Return [X, Y] of the center of cell containing provided text 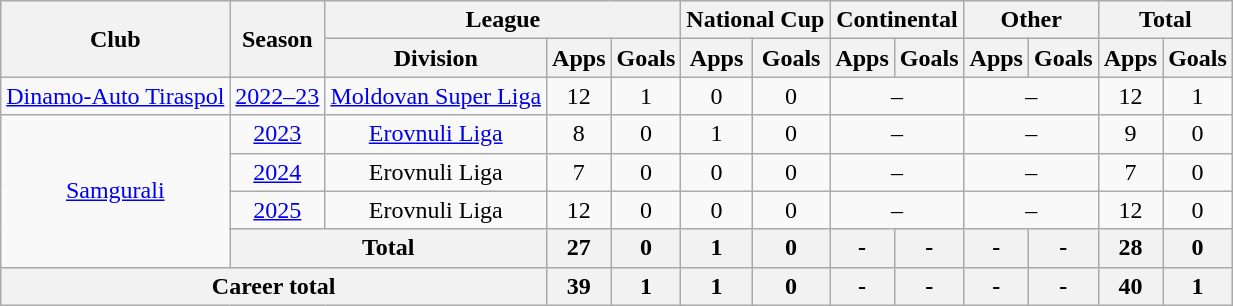
2023 [278, 134]
Club [116, 39]
Season [278, 39]
2022–23 [278, 96]
8 [579, 134]
Career total [274, 286]
Dinamo-Auto Tiraspol [116, 96]
Division [436, 58]
Continental [897, 20]
League [503, 20]
9 [1130, 134]
28 [1130, 248]
Samgurali [116, 191]
39 [579, 286]
2025 [278, 210]
Other [1031, 20]
40 [1130, 286]
27 [579, 248]
National Cup [756, 20]
2024 [278, 172]
Moldovan Super Liga [436, 96]
